Detect which cell encompasses the target text, then output its [x, y] center coordinate. 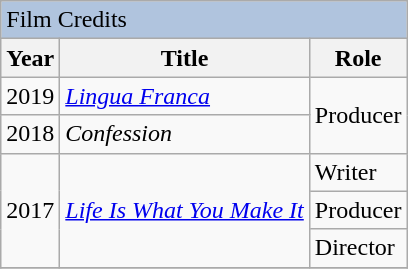
2019 [30, 96]
Lingua Franca [184, 96]
Life Is What You Make It [184, 210]
Role [358, 58]
Title [184, 58]
Writer [358, 172]
2017 [30, 210]
Year [30, 58]
Confession [184, 134]
Film Credits [204, 20]
Director [358, 248]
2018 [30, 134]
